Capture the cell that displays the provided text and extract its (x, y) central coordinate. 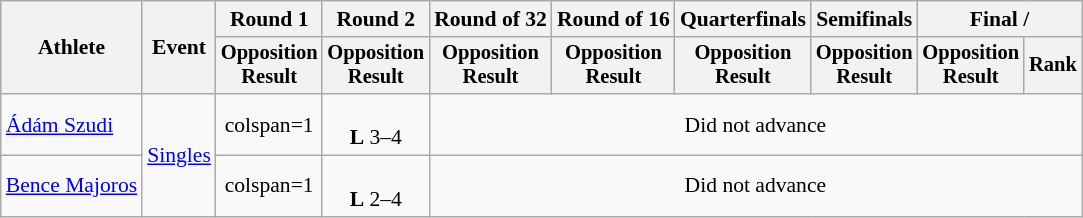
Rank (1053, 66)
Ádám Szudi (72, 124)
Round of 16 (614, 19)
Event (179, 48)
Round 1 (270, 19)
Singles (179, 155)
Semifinals (864, 19)
Bence Majoros (72, 186)
Final / (999, 19)
Round 2 (376, 19)
L 2–4 (376, 186)
Athlete (72, 48)
L 3–4 (376, 124)
Round of 32 (490, 19)
Quarterfinals (743, 19)
